Scan for the cell matching the given text and deliver its [x, y] coordinate at center. 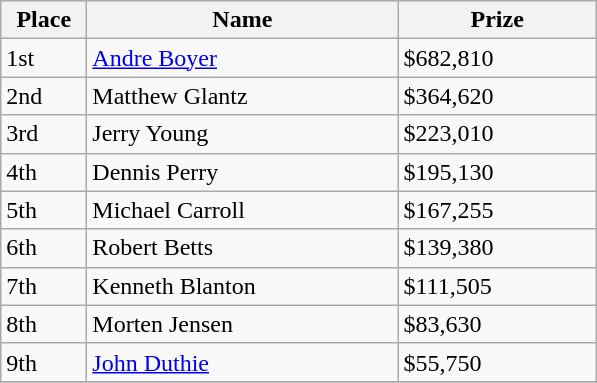
Prize [498, 20]
1st [44, 58]
4th [44, 172]
John Duthie [242, 362]
$83,630 [498, 324]
$167,255 [498, 210]
6th [44, 248]
Michael Carroll [242, 210]
8th [44, 324]
Place [44, 20]
7th [44, 286]
Robert Betts [242, 248]
$195,130 [498, 172]
$223,010 [498, 134]
$55,750 [498, 362]
Matthew Glantz [242, 96]
Jerry Young [242, 134]
Andre Boyer [242, 58]
5th [44, 210]
3rd [44, 134]
$364,620 [498, 96]
$111,505 [498, 286]
Morten Jensen [242, 324]
Dennis Perry [242, 172]
2nd [44, 96]
$139,380 [498, 248]
Kenneth Blanton [242, 286]
9th [44, 362]
$682,810 [498, 58]
Name [242, 20]
